Find where the given text appears and provide that cell's center as [X, Y] coordinate. 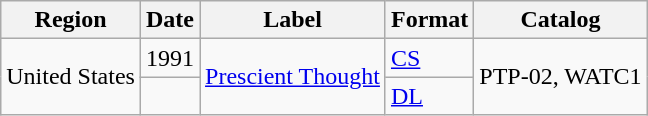
Format [429, 20]
Date [170, 20]
DL [429, 96]
PTP-02, WATC1 [560, 77]
United States [71, 77]
CS [429, 58]
Label [293, 20]
Prescient Thought [293, 77]
Region [71, 20]
Catalog [560, 20]
1991 [170, 58]
